Capture the cell that displays the provided text and extract its [X, Y] central coordinate. 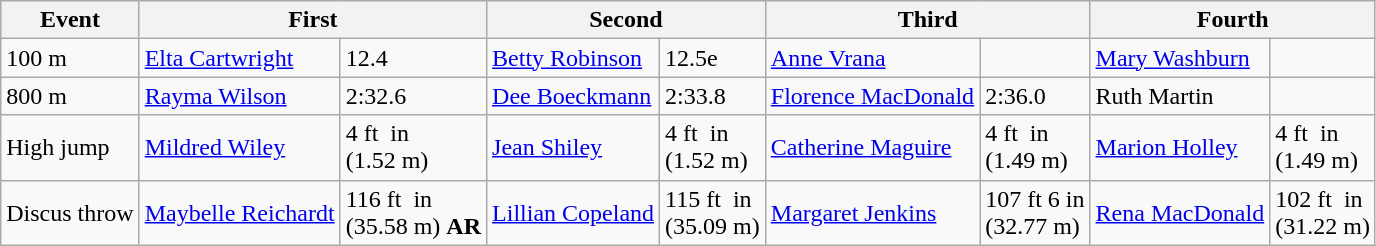
Marion Holley [1180, 148]
Rena MacDonald [1180, 212]
Event [70, 20]
2:33.8 [713, 96]
Florence MacDonald [872, 96]
Lillian Copeland [574, 212]
Dee Boeckmann [574, 96]
102 ft in(31.22 m) [1323, 212]
Rayma Wilson [240, 96]
Maybelle Reichardt [240, 212]
Second [626, 20]
Elta Cartwright [240, 58]
High jump [70, 148]
Catherine Maguire [872, 148]
First [312, 20]
Jean Shiley [574, 148]
2:32.6 [413, 96]
12.4 [413, 58]
Anne Vrana [872, 58]
2:36.0 [1035, 96]
Discus throw [70, 212]
116 ft in(35.58 m) AR [413, 212]
Margaret Jenkins [872, 212]
Fourth [1232, 20]
12.5e [713, 58]
Ruth Martin [1180, 96]
Mary Washburn [1180, 58]
Betty Robinson [574, 58]
Mildred Wiley [240, 148]
107 ft 6 in(32.77 m) [1035, 212]
Third [928, 20]
800 m [70, 96]
100 m [70, 58]
115 ft in(35.09 m) [713, 212]
